Capture the cell that displays the provided text and extract its (X, Y) central coordinate. 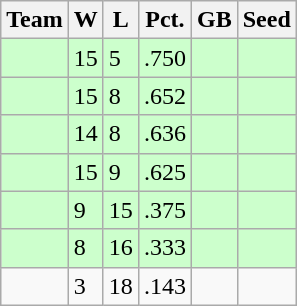
5 (120, 58)
16 (120, 248)
14 (86, 134)
18 (120, 286)
GB (214, 20)
W (86, 20)
.750 (164, 58)
3 (86, 286)
Seed (266, 20)
Pct. (164, 20)
.375 (164, 210)
.652 (164, 96)
L (120, 20)
.143 (164, 286)
Team (35, 20)
.636 (164, 134)
.333 (164, 248)
.625 (164, 172)
